Provide the (X, Y) coordinate of the cell's center where the given text is located.  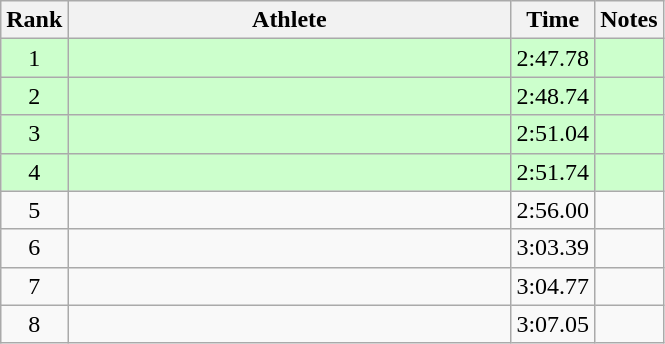
Time (553, 20)
4 (34, 172)
Athlete (290, 20)
2:51.74 (553, 172)
3:07.05 (553, 324)
2:47.78 (553, 58)
6 (34, 248)
2:48.74 (553, 96)
7 (34, 286)
2 (34, 96)
2:56.00 (553, 210)
8 (34, 324)
5 (34, 210)
3:03.39 (553, 248)
2:51.04 (553, 134)
Rank (34, 20)
1 (34, 58)
Notes (629, 20)
3 (34, 134)
3:04.77 (553, 286)
